Search for the cell housing the specified text and yield its (X, Y) center coordinate. 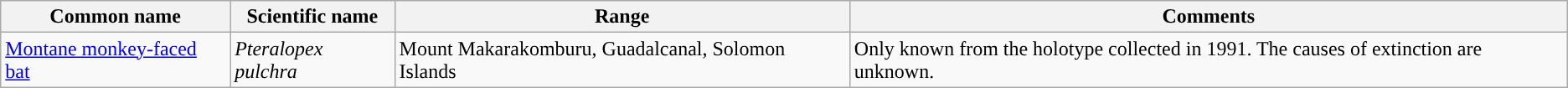
Pteralopex pulchra (312, 60)
Only known from the holotype collected in 1991. The causes of extinction are unknown. (1208, 60)
Comments (1208, 17)
Range (622, 17)
Mount Makarakomburu, Guadalcanal, Solomon Islands (622, 60)
Common name (116, 17)
Scientific name (312, 17)
Montane monkey-faced bat (116, 60)
